Output the (x, y) coordinate of the center of the cell containing the given text.  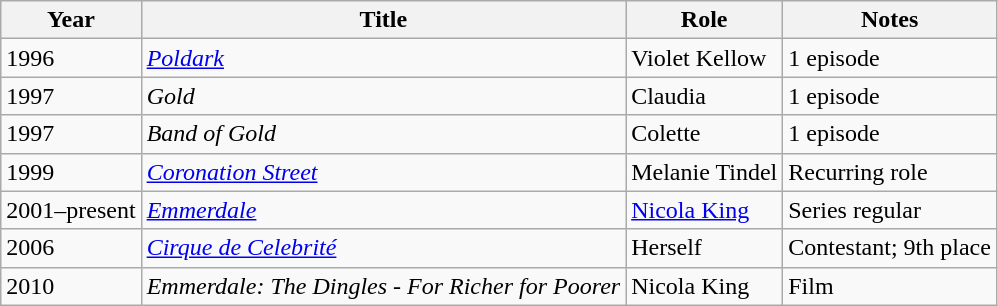
Emmerdale: The Dingles - For Richer for Poorer (384, 286)
2010 (71, 286)
2001–present (71, 210)
Year (71, 20)
Claudia (704, 96)
Band of Gold (384, 134)
Melanie Tindel (704, 172)
Film (890, 286)
Gold (384, 96)
Recurring role (890, 172)
Role (704, 20)
Contestant; 9th place (890, 248)
1999 (71, 172)
Cirque de Celebrité (384, 248)
Violet Kellow (704, 58)
Colette (704, 134)
Series regular (890, 210)
Emmerdale (384, 210)
Coronation Street (384, 172)
Herself (704, 248)
Notes (890, 20)
Poldark (384, 58)
2006 (71, 248)
Title (384, 20)
1996 (71, 58)
